From the cell containing the given text, extract its center point as (x, y) coordinate. 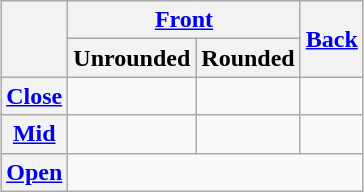
Back (332, 39)
Mid (34, 134)
Unrounded (132, 58)
Open (34, 172)
Rounded (248, 58)
Front (184, 20)
Close (34, 96)
